Detect which cell encompasses the target text, then output its (X, Y) center coordinate. 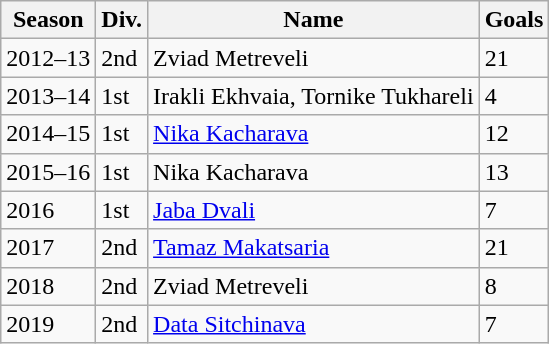
Tamaz Makatsaria (314, 248)
Name (314, 20)
Goals (514, 20)
Irakli Ekhvaia, Tornike Tukhareli (314, 96)
Div. (122, 20)
2014–15 (48, 134)
13 (514, 172)
8 (514, 286)
Season (48, 20)
4 (514, 96)
2017 (48, 248)
Jaba Dvali (314, 210)
12 (514, 134)
2019 (48, 324)
2013–14 (48, 96)
2018 (48, 286)
Data Sitchinava (314, 324)
2016 (48, 210)
2015–16 (48, 172)
2012–13 (48, 58)
